Capture the cell that displays the provided text and extract its (x, y) central coordinate. 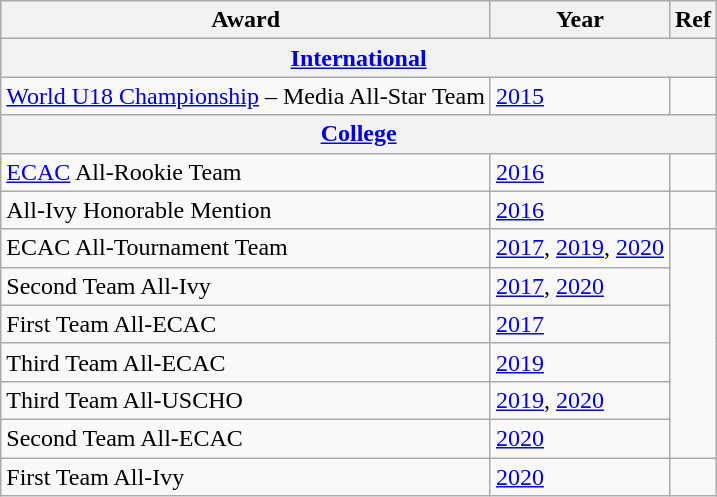
2017, 2020 (580, 286)
Year (580, 20)
2017 (580, 324)
First Team All-ECAC (246, 324)
First Team All-Ivy (246, 477)
ECAC All-Rookie Team (246, 172)
Third Team All-USCHO (246, 400)
Second Team All-ECAC (246, 438)
Award (246, 20)
Third Team All-ECAC (246, 362)
All-Ivy Honorable Mention (246, 210)
World U18 Championship – Media All-Star Team (246, 96)
Second Team All-Ivy (246, 286)
2019 (580, 362)
International (359, 58)
2015 (580, 96)
2017, 2019, 2020 (580, 248)
ECAC All-Tournament Team (246, 248)
Ref (692, 20)
2019, 2020 (580, 400)
College (359, 134)
